Extract the (x, y) coordinate from the center of the cell holding the provided text.  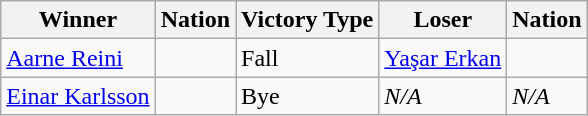
Bye (308, 96)
Aarne Reini (78, 58)
Fall (308, 58)
Loser (443, 20)
Einar Karlsson (78, 96)
Victory Type (308, 20)
Winner (78, 20)
Yaşar Erkan (443, 58)
